Search for the cell housing the specified text and yield its (X, Y) center coordinate. 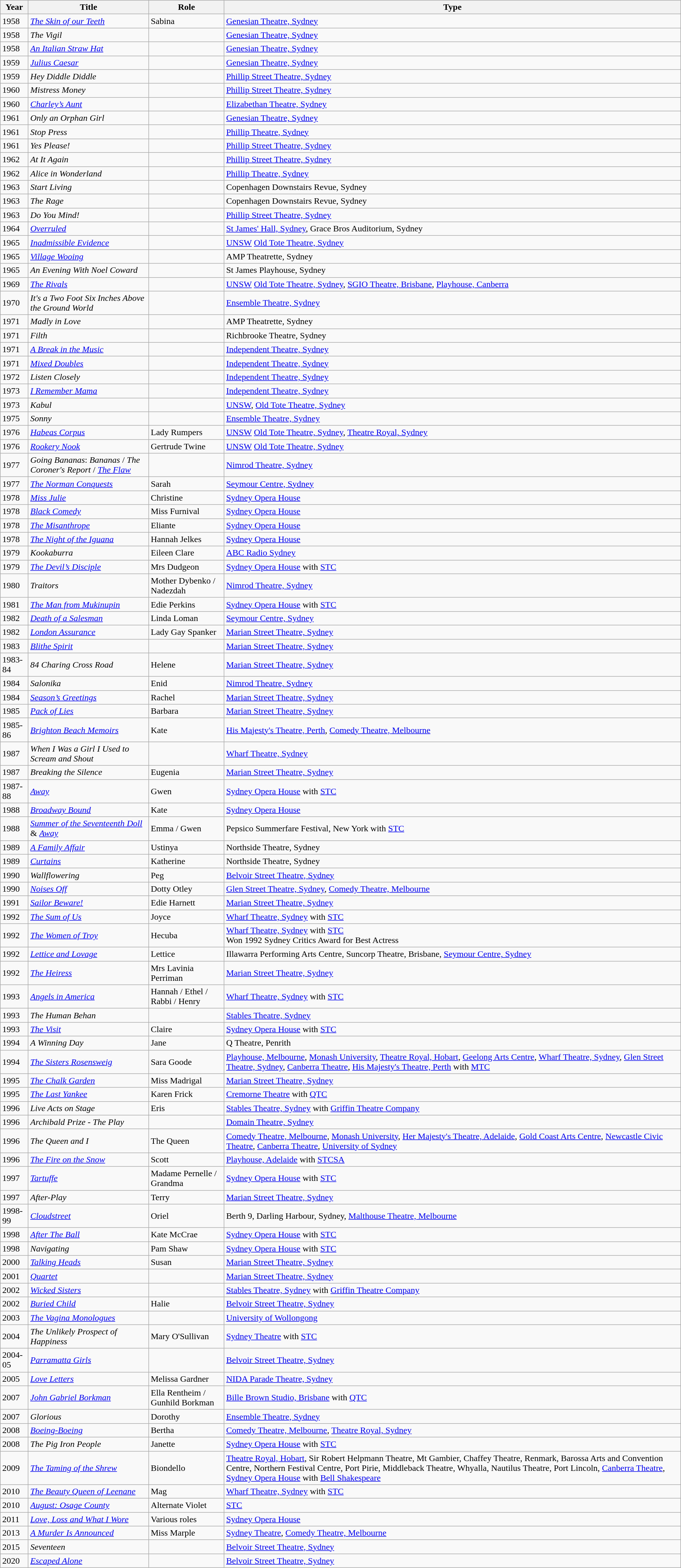
The Queen and I (89, 1141)
Jane (186, 1043)
Mistress Money (89, 90)
The Misanthrope (89, 525)
Glen Street Theatre, Sydney, Comedy Theatre, Melbourne (453, 889)
Bille Brown Studio, Brisbane with QTC (453, 1398)
It's a Two Foot Six Inches Above the Ground World (89, 303)
Hannah / Ethel / Rabbi / Henry (186, 997)
Curtains (89, 861)
Inadmissible Evidence (89, 243)
Eliante (186, 525)
His Majesty's Theatre, Perth, Comedy Theatre, Melbourne (453, 730)
UNSW Old Tote Theatre, Sydney, SGIO Theatre, Brisbane, Playhouse, Canberra (453, 284)
The Pig Iron People (89, 1444)
Enid (186, 684)
Miss Furnival (186, 512)
2004 (15, 1337)
1983-84 (15, 665)
The Taming of the Shrew (89, 1468)
An Evening With Noel Coward (89, 270)
1987-88 (15, 791)
Wicked Sisters (89, 1290)
Kabul (89, 405)
2001 (15, 1276)
Edie Harnett (186, 903)
Hey Diddle Diddle (89, 76)
Gertrude Twine (186, 446)
After-Play (89, 1197)
Melissa Gardner (186, 1379)
At It Again (89, 159)
Death of a Salesman (89, 618)
Oriel (186, 1216)
The Rage (89, 201)
Domain Theatre, Sydney (453, 1122)
Wharf Theatre, Sydney (453, 754)
Breaking the Silence (89, 772)
Kookaburra (89, 553)
Eileen Clare (186, 553)
Scott (186, 1159)
Hannah Jelkes (186, 539)
The Queen (186, 1141)
1998-99 (15, 1216)
The Visit (89, 1029)
The Vigil (89, 35)
1983 (15, 646)
Halie (186, 1304)
Lettice and Lovage (89, 954)
Filth (89, 335)
Hecuba (186, 936)
The Fire on the Snow (89, 1159)
Role (186, 7)
Angels in America (89, 997)
Comedy Theatre, Melbourne, Theatre Royal, Sydney (453, 1430)
Start Living (89, 187)
Elizabethan Theatre, Sydney (453, 104)
2009 (15, 1468)
Dotty Otley (186, 889)
Sara Goode (186, 1062)
Brighton Beach Memoirs (89, 730)
Mrs Lavinia Perriman (186, 973)
Miss Julie (89, 498)
Live Acts on Stage (89, 1108)
The Last Yankee (89, 1094)
Type (453, 7)
Bertha (186, 1430)
STC (453, 1505)
Navigating (89, 1249)
Pack of Lies (89, 711)
The Unlikely Prospect of Happiness (89, 1337)
After The Ball (89, 1235)
Habeas Corpus (89, 433)
Various roles (186, 1519)
2005 (15, 1379)
Cremorne Theatre with QTC (453, 1094)
1972 (15, 377)
Blithe Spirit (89, 646)
University of Wollongong (453, 1318)
Sonny (89, 419)
Kate McCrae (186, 1235)
Pam Shaw (186, 1249)
Year (15, 7)
Miss Marple (186, 1533)
Stables Theatre, Sydney (453, 1015)
Joyce (186, 916)
A Murder Is Announced (89, 1533)
Mother Dybenko / Nadezdah (186, 586)
Karen Frick (186, 1094)
1980 (15, 586)
Going Bananas: Bananas / The Coroner's Report / The Flaw (89, 465)
Love, Loss and What I Wore (89, 1519)
ABC Radio Sydney (453, 553)
Ella Rentheim / Gunhild Borkman (186, 1398)
1975 (15, 419)
Stop Press (89, 132)
Talking Heads (89, 1262)
The Vagina Monologues (89, 1318)
Sydney Theatre with STC (453, 1337)
NIDA Parade Theatre, Sydney (453, 1379)
Do You Mind! (89, 215)
The Sum of Us (89, 916)
Sabina (186, 21)
Mag (186, 1492)
Alternate Violet (186, 1505)
84 Charing Cross Road (89, 665)
2000 (15, 1262)
A Break in the Music (89, 349)
Janette (186, 1444)
Sailor Beware! (89, 903)
2013 (15, 1533)
Linda Loman (186, 618)
St James Playhouse, Sydney (453, 270)
Mrs Dudgeon (186, 567)
The Beauty Queen of Leenane (89, 1492)
2011 (15, 1519)
A Family Affair (89, 847)
Buried Child (89, 1304)
Berth 9, Darling Harbour, Sydney, Malthouse Theatre, Melbourne (453, 1216)
Alice in Wonderland (89, 174)
Seventeen (89, 1547)
Madly in Love (89, 322)
1981 (15, 604)
The Devil’s Disciple (89, 567)
1970 (15, 303)
Archibald Prize - The Play (89, 1122)
Village Wooing (89, 256)
Charley’s Aunt (89, 104)
August: Osage County (89, 1505)
Traitors (89, 586)
Escaped Alone (89, 1561)
John Gabriel Borkman (89, 1398)
Summer of the Seventeenth Doll & Away (89, 829)
UNSW Old Tote Theatre, Sydney, Theatre Royal, Sydney (453, 433)
2020 (15, 1561)
Season’s Greetings (89, 697)
Lady Rumpers (186, 433)
Playhouse, Adelaide with STCSA (453, 1159)
Only an Orphan Girl (89, 118)
The Night of the Iguana (89, 539)
Gwen (186, 791)
The Sisters Rosensweig (89, 1062)
2015 (15, 1547)
Cloudstreet (89, 1216)
The Norman Conquests (89, 484)
Yes Please! (89, 146)
Parramatta Girls (89, 1360)
The Human Behan (89, 1015)
Barbara (186, 711)
Wallflowering (89, 875)
The Skin of our Teeth (89, 21)
Rachel (186, 697)
I Remember Mama (89, 391)
The Rivals (89, 284)
An Italian Straw Hat (89, 49)
The Heiress (89, 973)
Wharf Theatre, Sydney with STC Won 1992 Sydney Critics Award for Best Actress (453, 936)
Pepsico Summerfare Festival, New York with STC (453, 829)
Eris (186, 1108)
Overruled (89, 229)
1964 (15, 229)
Rookery Nook (89, 446)
Katherine (186, 861)
2004-05 (15, 1360)
Peg (186, 875)
Sarah (186, 484)
London Assurance (89, 632)
Mary O'Sullivan (186, 1337)
Eugenia (186, 772)
Sydney Theatre, Comedy Theatre, Melbourne (453, 1533)
Quartet (89, 1276)
Biondello (186, 1468)
Emma / Gwen (186, 829)
Title (89, 7)
Q Theatre, Penrith (453, 1043)
Tartuffe (89, 1178)
Lettice (186, 954)
UNSW, Old Tote Theatre, Sydney (453, 405)
St James' Hall, Sydney, Grace Bros Auditorium, Sydney (453, 229)
Black Comedy (89, 512)
When I Was a Girl I Used to Scream and Shout (89, 754)
1985-86 (15, 730)
1969 (15, 284)
Listen Closely (89, 377)
Glorious (89, 1416)
Dorothy (186, 1416)
A Winning Day (89, 1043)
Claire (186, 1029)
Susan (186, 1262)
Salonika (89, 684)
Illawarra Performing Arts Centre, Suncorp Theatre, Brisbane, Seymour Centre, Sydney (453, 954)
Lady Gay Spanker (186, 632)
Miss Madrigal (186, 1081)
Julius Caesar (89, 63)
Edie Perkins (186, 604)
Love Letters (89, 1379)
The Man from Mukinupin (89, 604)
The Women of Troy (89, 936)
Away (89, 791)
Boeing-Boeing (89, 1430)
1991 (15, 903)
Broadway Bound (89, 810)
Mixed Doubles (89, 363)
The Chalk Garden (89, 1081)
Christine (186, 498)
Helene (186, 665)
Madame Pernelle / Grandma (186, 1178)
1985 (15, 711)
Richbrooke Theatre, Sydney (453, 335)
Ustinya (186, 847)
Terry (186, 1197)
Noises Off (89, 889)
2003 (15, 1318)
